Find where the given text appears and provide that cell's center as (x, y) coordinate. 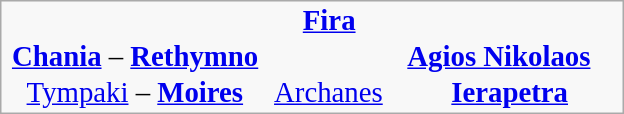
Tympaki – Moires (136, 94)
Agios Nikolaos (510, 58)
Ierapetra (510, 94)
Fira (332, 22)
Archanes (332, 94)
Chania – Rethymno (136, 58)
